Detect which cell encompasses the target text, then output its (X, Y) center coordinate. 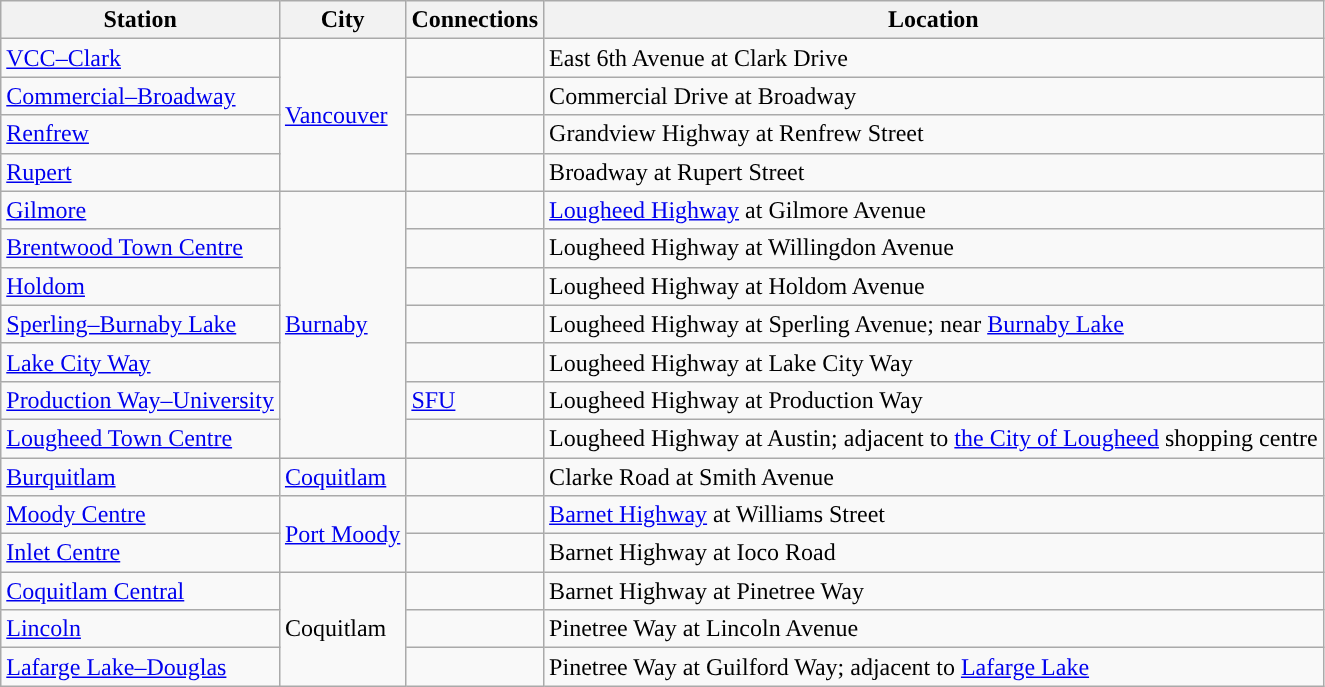
Lougheed Town Centre (140, 438)
Moody Centre (140, 515)
Lougheed Highway at Sperling Avenue; near Burnaby Lake (934, 324)
Pinetree Way at Guilford Way; adjacent to Lafarge Lake (934, 667)
Barnet Highway at Williams Street (934, 515)
Renfrew (140, 134)
Vancouver (342, 115)
East 6th Avenue at Clark Drive (934, 58)
Coquitlam Central (140, 591)
Barnet Highway at Pinetree Way (934, 591)
Burnaby (342, 324)
Location (934, 20)
Holdom (140, 286)
Commercial–Broadway (140, 96)
Burquitlam (140, 477)
Rupert (140, 172)
Gilmore (140, 210)
Lafarge Lake–Douglas (140, 667)
Lougheed Highway at Gilmore Avenue (934, 210)
Station (140, 20)
Production Way–University (140, 400)
Broadway at Rupert Street (934, 172)
Lougheed Highway at Willingdon Avenue (934, 248)
Grandview Highway at Renfrew Street (934, 134)
Barnet Highway at Ioco Road (934, 553)
Lake City Way (140, 362)
Sperling–Burnaby Lake (140, 324)
Lougheed Highway at Austin; adjacent to the City of Lougheed shopping centre (934, 438)
Inlet Centre (140, 553)
Lougheed Highway at Holdom Avenue (934, 286)
Pinetree Way at Lincoln Avenue (934, 629)
City (342, 20)
Lougheed Highway at Production Way (934, 400)
Lincoln (140, 629)
Lougheed Highway at Lake City Way (934, 362)
Port Moody (342, 534)
Commercial Drive at Broadway (934, 96)
Brentwood Town Centre (140, 248)
SFU (475, 400)
Clarke Road at Smith Avenue (934, 477)
VCC–Clark (140, 58)
Connections (475, 20)
